Determine the [x, y] coordinate at the center of the cell enclosing the given text.  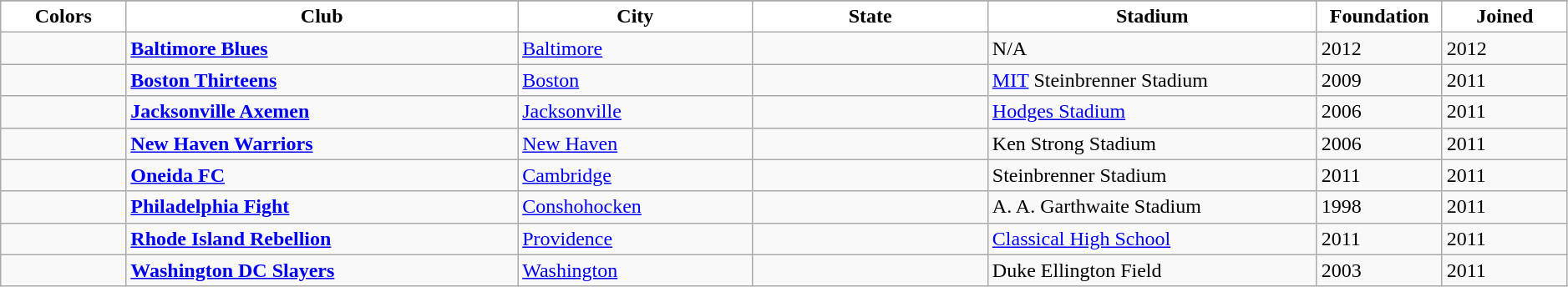
Jacksonville [635, 112]
Washington DC Slayers [322, 270]
City [635, 17]
Washington [635, 270]
1998 [1379, 207]
Duke Ellington Field [1152, 270]
Boston Thirteens [322, 80]
Conshohocken [635, 207]
State [870, 17]
2003 [1379, 270]
Cambridge [635, 175]
Joined [1505, 17]
Classical High School [1152, 239]
Colors [63, 17]
Foundation [1379, 17]
2009 [1379, 80]
Boston [635, 80]
Baltimore Blues [322, 48]
Ken Strong Stadium [1152, 143]
Baltimore [635, 48]
Philadelphia Fight [322, 207]
New Haven [635, 143]
A. A. Garthwaite Stadium [1152, 207]
Oneida FC [322, 175]
Jacksonville Axemen [322, 112]
New Haven Warriors [322, 143]
Hodges Stadium [1152, 112]
Stadium [1152, 17]
N/A [1152, 48]
Rhode Island Rebellion [322, 239]
Providence [635, 239]
Club [322, 17]
MIT Steinbrenner Stadium [1152, 80]
Steinbrenner Stadium [1152, 175]
